Detect which cell encompasses the target text, then output its (x, y) center coordinate. 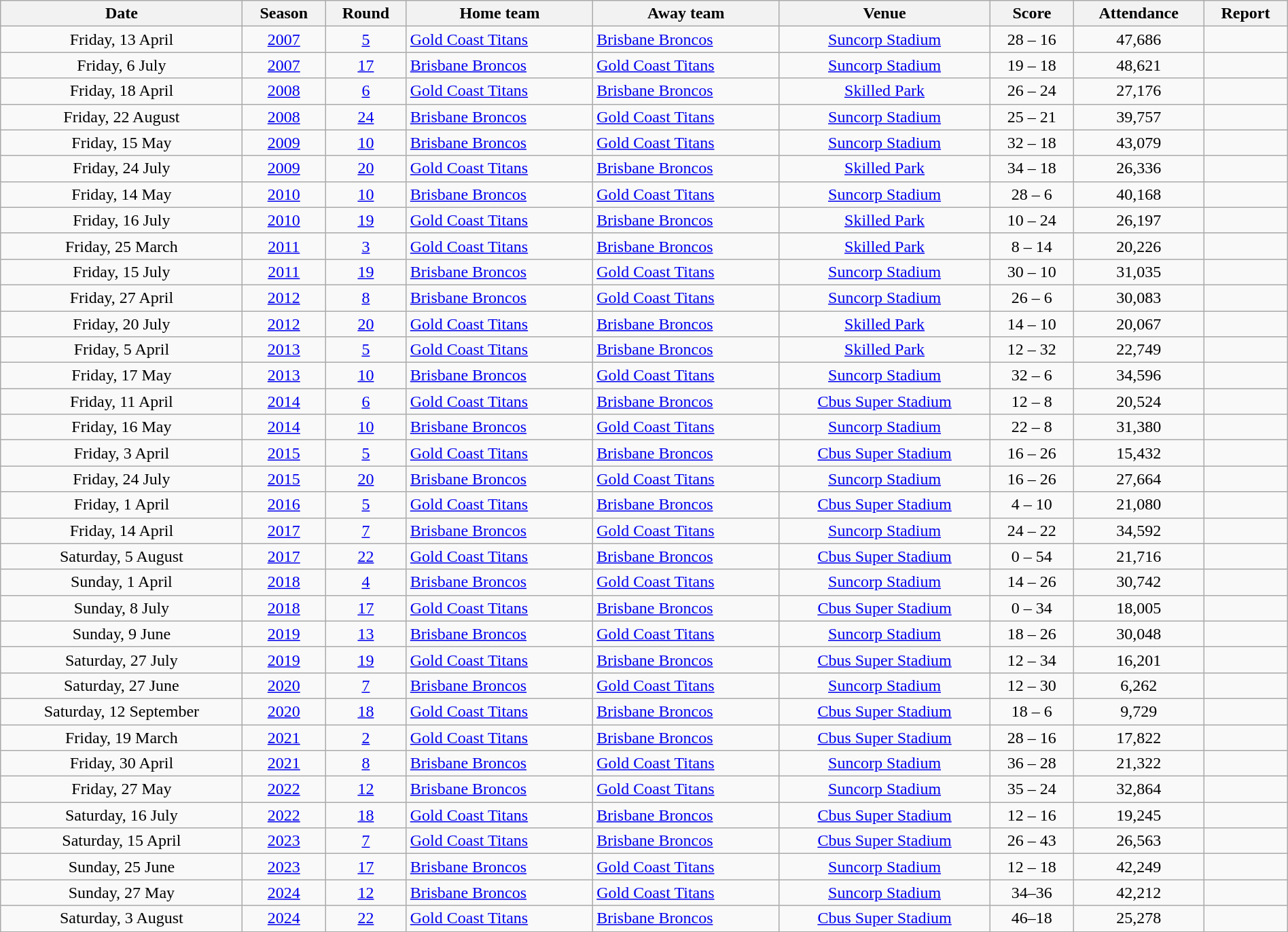
32 – 18 (1032, 143)
8 – 14 (1032, 246)
40,168 (1139, 194)
Friday, 13 April (122, 39)
34,592 (1139, 531)
Date (122, 14)
20,067 (1139, 324)
12 – 34 (1032, 660)
2016 (284, 505)
30 – 10 (1032, 272)
32 – 6 (1032, 376)
19 – 18 (1032, 65)
25 – 21 (1032, 117)
4 (366, 582)
18 – 6 (1032, 711)
13 (366, 634)
Friday, 14 April (122, 531)
Saturday, 5 August (122, 556)
2 (366, 737)
46–18 (1032, 918)
Sunday, 9 June (122, 634)
9,729 (1139, 711)
Round (366, 14)
26,336 (1139, 168)
25,278 (1139, 918)
24 (366, 117)
30,742 (1139, 582)
15,432 (1139, 453)
Friday, 27 May (122, 789)
17,822 (1139, 737)
Away team (686, 14)
Sunday, 1 April (122, 582)
Friday, 16 July (122, 220)
12 – 32 (1032, 350)
Home team (499, 14)
Friday, 30 April (122, 764)
39,757 (1139, 117)
47,686 (1139, 39)
Friday, 15 July (122, 272)
10 – 24 (1032, 220)
4 – 10 (1032, 505)
Score (1032, 14)
12 – 16 (1032, 815)
Friday, 14 May (122, 194)
Friday, 11 April (122, 401)
43,079 (1139, 143)
Sunday, 8 July (122, 608)
Saturday, 27 July (122, 660)
Saturday, 27 June (122, 685)
22 – 8 (1032, 427)
20,524 (1139, 401)
Saturday, 15 April (122, 841)
Sunday, 25 June (122, 867)
Friday, 1 April (122, 505)
32,864 (1139, 789)
21,716 (1139, 556)
26,197 (1139, 220)
31,035 (1139, 272)
26 – 6 (1032, 298)
Friday, 18 April (122, 91)
Friday, 5 April (122, 350)
34,596 (1139, 376)
Sunday, 27 May (122, 893)
48,621 (1139, 65)
12 – 8 (1032, 401)
14 – 10 (1032, 324)
27,664 (1139, 479)
31,380 (1139, 427)
Friday, 15 May (122, 143)
Saturday, 16 July (122, 815)
Friday, 20 July (122, 324)
12 – 18 (1032, 867)
42,249 (1139, 867)
21,322 (1139, 764)
42,212 (1139, 893)
Saturday, 12 September (122, 711)
Friday, 17 May (122, 376)
28 – 6 (1032, 194)
35 – 24 (1032, 789)
18,005 (1139, 608)
3 (366, 246)
Attendance (1139, 14)
26 – 24 (1032, 91)
0 – 34 (1032, 608)
Venue (884, 14)
Saturday, 3 August (122, 918)
24 – 22 (1032, 531)
34 – 18 (1032, 168)
12 – 30 (1032, 685)
26,563 (1139, 841)
Friday, 27 April (122, 298)
14 – 26 (1032, 582)
36 – 28 (1032, 764)
Friday, 19 March (122, 737)
Friday, 6 July (122, 65)
27,176 (1139, 91)
Friday, 16 May (122, 427)
30,083 (1139, 298)
21,080 (1139, 505)
19,245 (1139, 815)
0 – 54 (1032, 556)
34–36 (1032, 893)
16,201 (1139, 660)
Season (284, 14)
Report (1246, 14)
18 – 26 (1032, 634)
Friday, 22 August (122, 117)
30,048 (1139, 634)
Friday, 3 April (122, 453)
22,749 (1139, 350)
26 – 43 (1032, 841)
Friday, 25 March (122, 246)
20,226 (1139, 246)
6,262 (1139, 685)
